Capture the cell that displays the provided text and extract its [X, Y] central coordinate. 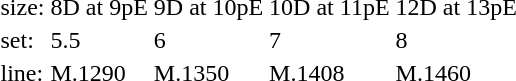
5.5 [99, 40]
6 [208, 40]
7 [330, 40]
